Search for the cell housing the specified text and yield its [X, Y] center coordinate. 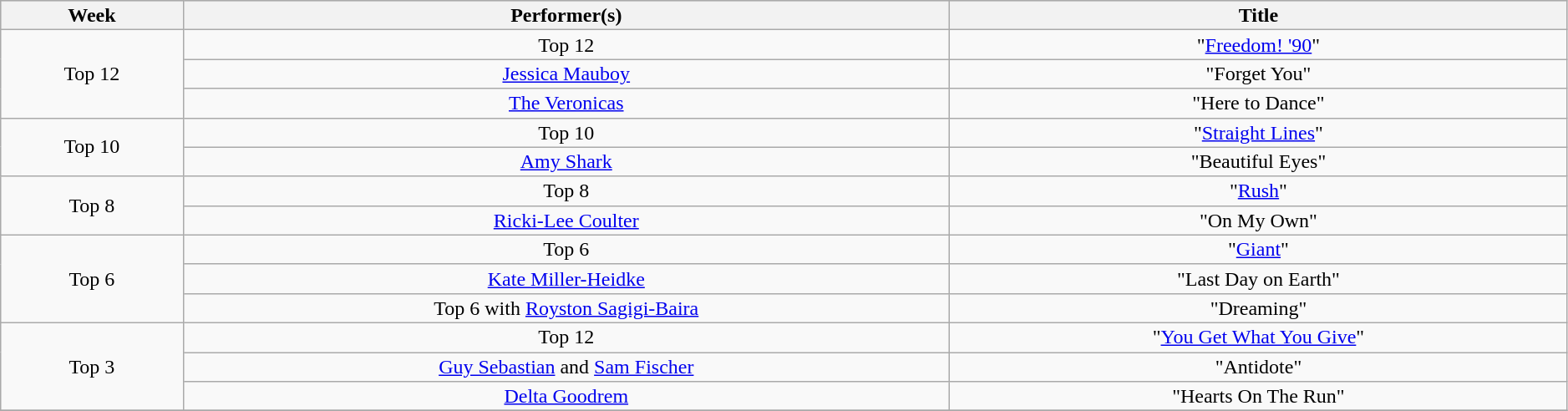
Amy Shark [566, 162]
"Beautiful Eyes" [1259, 162]
The Veronicas [566, 104]
Guy Sebastian and Sam Fischer [566, 368]
"You Get What You Give" [1259, 337]
"Rush" [1259, 190]
Title [1259, 15]
"Freedom! '90" [1259, 45]
Jessica Mauboy [566, 74]
"Giant" [1259, 249]
Ricki-Lee Coulter [566, 221]
Performer(s) [566, 15]
Top 3 [92, 366]
"Antidote" [1259, 368]
"On My Own" [1259, 221]
Kate Miller-Heidke [566, 279]
"Last Day on Earth" [1259, 279]
Delta Goodrem [566, 396]
"Hearts On The Run" [1259, 396]
"Dreaming" [1259, 307]
"Forget You" [1259, 74]
"Straight Lines" [1259, 132]
Week [92, 15]
"Here to Dance" [1259, 104]
Top 6 with Royston Sagigi-Baira [566, 307]
